Pinpoint the cell where the given text exists, returning its [x, y] midpoint coordinate. 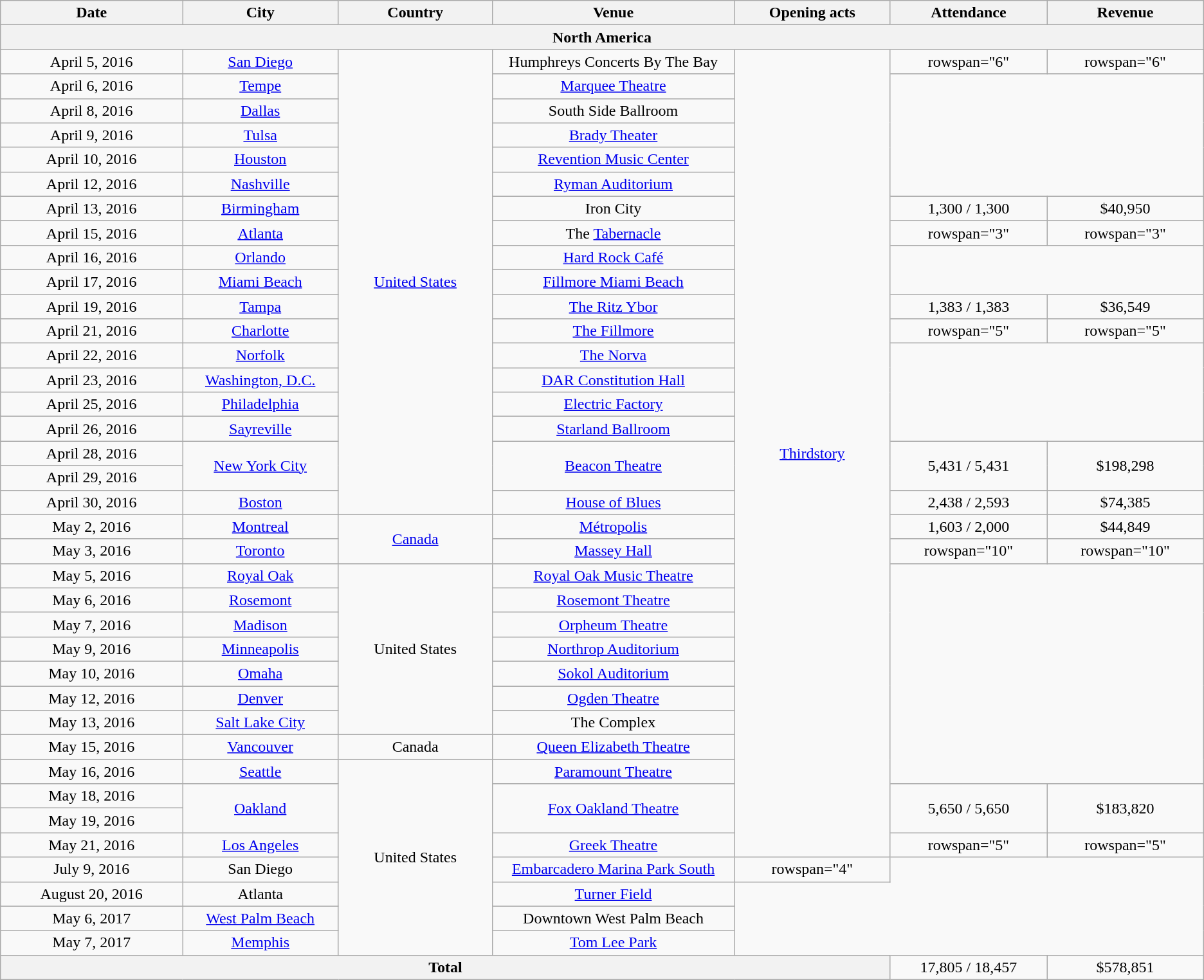
Embarcadero Marina Park South [613, 869]
Rosemont [260, 600]
The Complex [613, 723]
Queen Elizabeth Theatre [613, 747]
May 13, 2016 [91, 723]
Tampa [260, 307]
South Side Ballroom [613, 111]
April 12, 2016 [91, 184]
West Palm Beach [260, 918]
DAR Constitution Hall [613, 380]
Marquee Theatre [613, 86]
Brady Theater [613, 135]
Vancouver [260, 747]
Sayreville [260, 429]
May 15, 2016 [91, 747]
April 29, 2016 [91, 478]
Turner Field [613, 894]
Boston [260, 502]
Seattle [260, 772]
Beacon Theatre [613, 466]
May 7, 2016 [91, 624]
The Ritz Ybor [613, 307]
Orpheum Theatre [613, 624]
Métropolis [613, 527]
April 6, 2016 [91, 86]
April 23, 2016 [91, 380]
Miami Beach [260, 282]
$44,849 [1126, 527]
Humphreys Concerts By The Bay [613, 62]
Los Angeles [260, 845]
Ryman Auditorium [613, 184]
1,603 / 2,000 [969, 527]
New York City [260, 466]
City [260, 13]
Washington, D.C. [260, 380]
Country [415, 13]
Salt Lake City [260, 723]
$183,820 [1126, 808]
Hard Rock Café [613, 257]
rowspan="4" [813, 869]
April 9, 2016 [91, 135]
April 19, 2016 [91, 307]
Sokol Auditorium [613, 673]
1,300 / 1,300 [969, 208]
$74,385 [1126, 502]
$40,950 [1126, 208]
Omaha [260, 673]
Oakland [260, 808]
April 22, 2016 [91, 356]
April 26, 2016 [91, 429]
Electric Factory [613, 404]
Birmingham [260, 208]
Philadelphia [260, 404]
Attendance [969, 13]
Iron City [613, 208]
Greek Theatre [613, 845]
April 10, 2016 [91, 159]
May 2, 2016 [91, 527]
Fox Oakland Theatre [613, 808]
Tom Lee Park [613, 943]
May 18, 2016 [91, 796]
The Fillmore [613, 331]
5,431 / 5,431 [969, 466]
Montreal [260, 527]
Madison [260, 624]
Rosemont Theatre [613, 600]
April 5, 2016 [91, 62]
Orlando [260, 257]
Northrop Auditorium [613, 649]
$198,298 [1126, 466]
Starland Ballroom [613, 429]
Dallas [260, 111]
May 3, 2016 [91, 551]
The Tabernacle [613, 233]
April 17, 2016 [91, 282]
Minneapolis [260, 649]
April 21, 2016 [91, 331]
May 12, 2016 [91, 698]
Revention Music Center [613, 159]
Toronto [260, 551]
April 13, 2016 [91, 208]
$578,851 [1126, 967]
North America [602, 37]
Houston [260, 159]
Tulsa [260, 135]
Charlotte [260, 331]
Thirdstory [813, 453]
April 28, 2016 [91, 453]
Opening acts [813, 13]
Date [91, 13]
Royal Oak [260, 576]
Royal Oak Music Theatre [613, 576]
Revenue [1126, 13]
May 6, 2017 [91, 918]
Ogden Theatre [613, 698]
Venue [613, 13]
April 25, 2016 [91, 404]
May 19, 2016 [91, 821]
May 5, 2016 [91, 576]
The Norva [613, 356]
May 10, 2016 [91, 673]
May 9, 2016 [91, 649]
House of Blues [613, 502]
August 20, 2016 [91, 894]
Paramount Theatre [613, 772]
17,805 / 18,457 [969, 967]
Denver [260, 698]
April 15, 2016 [91, 233]
April 30, 2016 [91, 502]
Norfolk [260, 356]
$36,549 [1126, 307]
Total [445, 967]
May 21, 2016 [91, 845]
Memphis [260, 943]
May 16, 2016 [91, 772]
Downtown West Palm Beach [613, 918]
2,438 / 2,593 [969, 502]
Massey Hall [613, 551]
April 8, 2016 [91, 111]
Nashville [260, 184]
Tempe [260, 86]
5,650 / 5,650 [969, 808]
May 6, 2016 [91, 600]
July 9, 2016 [91, 869]
April 16, 2016 [91, 257]
Fillmore Miami Beach [613, 282]
1,383 / 1,383 [969, 307]
May 7, 2017 [91, 943]
